Provide the (X, Y) coordinate of the cell's center where the given text is located.  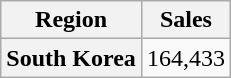
South Korea (72, 58)
164,433 (186, 58)
Region (72, 20)
Sales (186, 20)
